Pinpoint the cell where the given text exists, returning its (X, Y) midpoint coordinate. 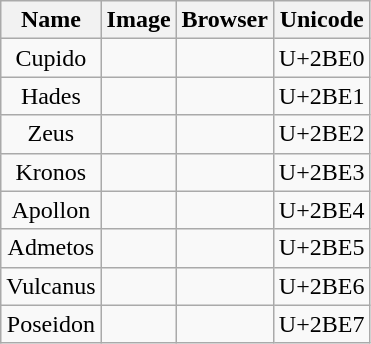
U+2BE1 (322, 96)
U+2BE4 (322, 210)
Admetos (51, 248)
Browser (224, 20)
U+2BE5 (322, 248)
Hades (51, 96)
U+2BE0 (322, 58)
Kronos (51, 172)
Poseidon (51, 324)
U+2BE6 (322, 286)
U+2BE2 (322, 134)
U+2BE3 (322, 172)
U+2BE7 (322, 324)
Unicode (322, 20)
Image (138, 20)
Vulcanus (51, 286)
Zeus (51, 134)
Name (51, 20)
Cupido (51, 58)
Apollon (51, 210)
